Identify which cell holds the provided text, then report its (x, y) central coordinate. 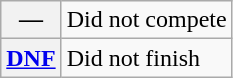
Did not finish (146, 58)
— (31, 20)
Did not compete (146, 20)
DNF (31, 58)
